Locate the cell with the specified text and output its [X, Y] center coordinate. 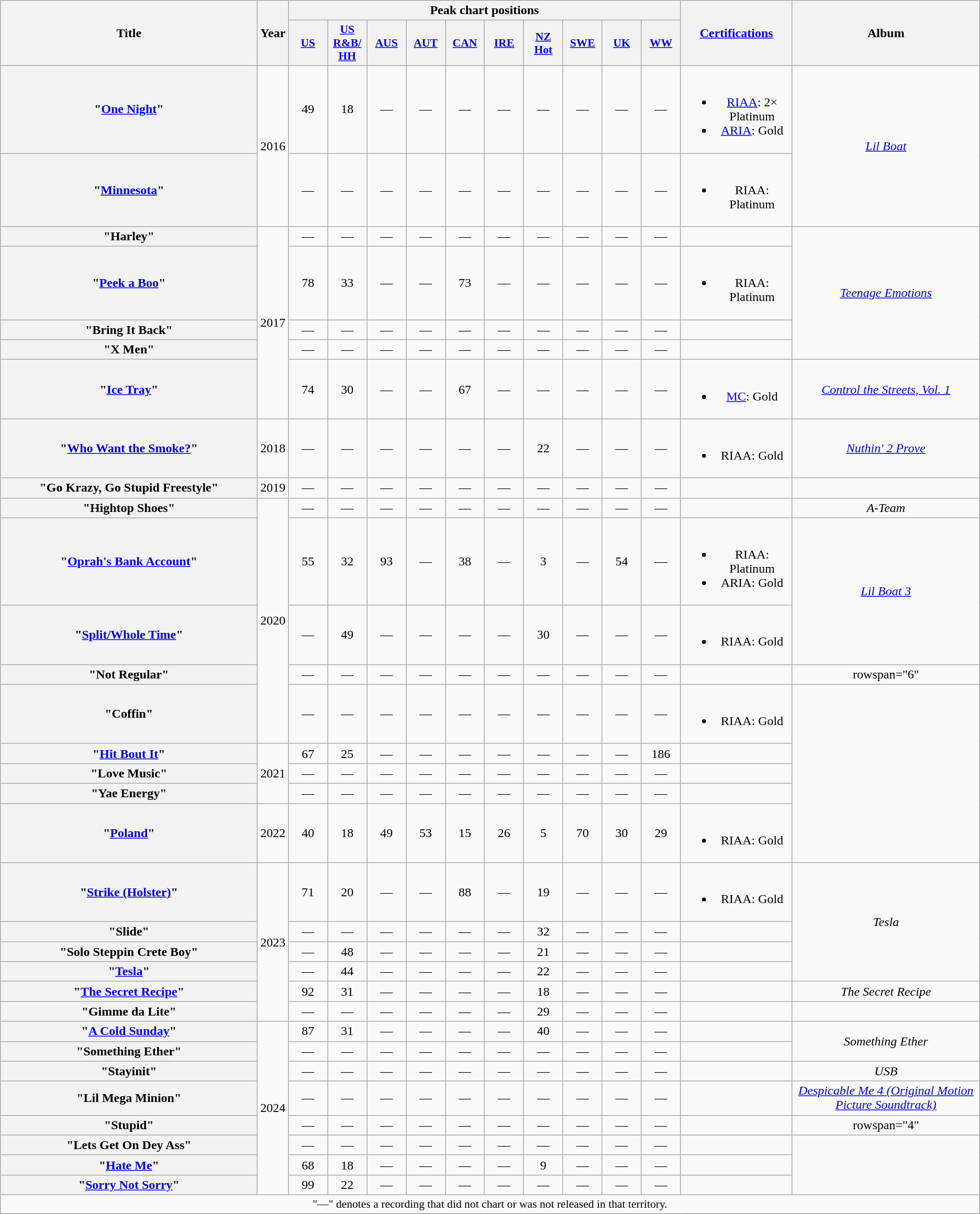
Tesla [886, 922]
Year [273, 34]
Lil Boat 3 [886, 591]
"X Men" [129, 350]
"Peek a Boo" [129, 283]
78 [308, 283]
"Gimme da Lite" [129, 1011]
20 [348, 892]
2024 [273, 1108]
"One Night" [129, 109]
"Lets Get On Dey Ass" [129, 1145]
55 [308, 561]
26 [504, 832]
92 [308, 992]
53 [426, 832]
"Bring It Back" [129, 330]
"Split/Whole Time" [129, 634]
70 [582, 832]
15 [465, 832]
"Yae Energy" [129, 793]
54 [622, 561]
Peak chart positions [485, 10]
US [308, 43]
USR&B/HH [348, 43]
88 [465, 892]
SWE [582, 43]
"—" denotes a recording that did not chart or was not released in that territory. [490, 1204]
9 [543, 1165]
"Minnesota" [129, 190]
2022 [273, 832]
44 [348, 972]
IRE [504, 43]
"Something Ether" [129, 1051]
"Stupid" [129, 1125]
"Strike (Holster)" [129, 892]
186 [661, 753]
"Lil Mega Minion" [129, 1098]
"Oprah's Bank Account" [129, 561]
AUS [386, 43]
19 [543, 892]
2017 [273, 322]
The Secret Recipe [886, 992]
NZHot [543, 43]
"Not Regular" [129, 674]
MC: Gold [736, 389]
Nuthin' 2 Prove [886, 448]
"Coffin" [129, 714]
"Who Want the Smoke?" [129, 448]
rowspan="6" [886, 674]
Lil Boat [886, 146]
"Harley" [129, 237]
99 [308, 1185]
2023 [273, 942]
38 [465, 561]
"Ice Tray" [129, 389]
Something Ether [886, 1041]
"Hit Bout It" [129, 753]
33 [348, 283]
93 [386, 561]
"Hightop Shoes" [129, 508]
CAN [465, 43]
2016 [273, 146]
Despicable Me 4 (Original Motion Picture Soundtrack) [886, 1098]
UK [622, 43]
"A Cold Sunday" [129, 1031]
71 [308, 892]
"Slide" [129, 932]
48 [348, 952]
"Solo Steppin Crete Boy" [129, 952]
WW [661, 43]
87 [308, 1031]
25 [348, 753]
73 [465, 283]
Teenage Emotions [886, 293]
5 [543, 832]
RIAA: 2× PlatinumARIA: Gold [736, 109]
Album [886, 34]
3 [543, 561]
AUT [426, 43]
"Sorry Not Sorry" [129, 1185]
2020 [273, 621]
"Hate Me" [129, 1165]
2018 [273, 448]
21 [543, 952]
"Tesla" [129, 972]
68 [308, 1165]
Control the Streets, Vol. 1 [886, 389]
RIAA: PlatinumARIA: Gold [736, 561]
A-Team [886, 508]
rowspan="4" [886, 1125]
Title [129, 34]
2019 [273, 488]
"Stayinit" [129, 1071]
2021 [273, 773]
"Love Music" [129, 773]
Certifications [736, 34]
74 [308, 389]
"Poland" [129, 832]
"The Secret Recipe" [129, 992]
USB [886, 1071]
"Go Krazy, Go Stupid Freestyle" [129, 488]
